Extract the (x, y) coordinate from the center of the cell holding the provided text.  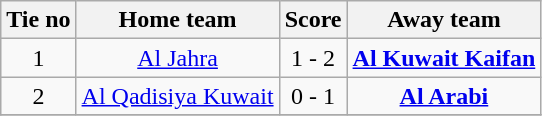
Home team (178, 20)
Tie no (38, 20)
2 (38, 96)
1 (38, 58)
Al Arabi (444, 96)
Score (313, 20)
Al Qadisiya Kuwait (178, 96)
1 - 2 (313, 58)
0 - 1 (313, 96)
Away team (444, 20)
Al Kuwait Kaifan (444, 58)
Al Jahra (178, 58)
